For the text-containing cell, return its midpoint in (X, Y) coordinate format. 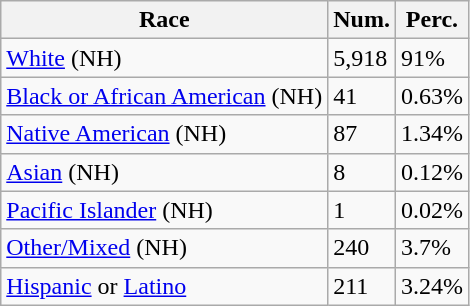
1 (362, 210)
Pacific Islander (NH) (164, 210)
Perc. (432, 20)
0.12% (432, 172)
Race (164, 20)
91% (432, 58)
0.63% (432, 96)
240 (362, 248)
Hispanic or Latino (164, 286)
0.02% (432, 210)
5,918 (362, 58)
211 (362, 286)
8 (362, 172)
Other/Mixed (NH) (164, 248)
1.34% (432, 134)
41 (362, 96)
Black or African American (NH) (164, 96)
Asian (NH) (164, 172)
3.7% (432, 248)
87 (362, 134)
3.24% (432, 286)
Num. (362, 20)
Native American (NH) (164, 134)
White (NH) (164, 58)
